Provide the (X, Y) coordinate of the cell's center where the given text is located.  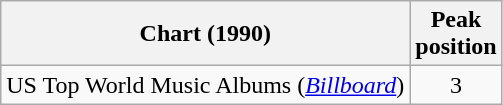
US Top World Music Albums (Billboard) (206, 85)
Chart (1990) (206, 34)
3 (456, 85)
Peakposition (456, 34)
